Pinpoint the cell where the given text exists, returning its [X, Y] midpoint coordinate. 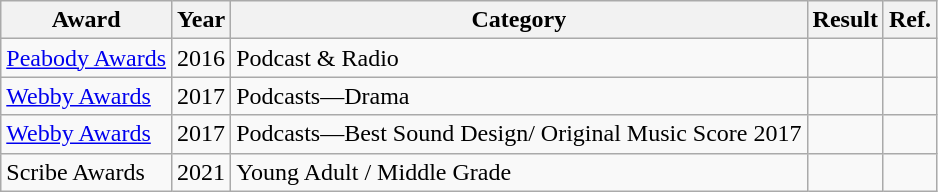
2021 [202, 172]
Young Adult / Middle Grade [519, 172]
Award [86, 20]
Year [202, 20]
Peabody Awards [86, 58]
Category [519, 20]
Scribe Awards [86, 172]
Result [845, 20]
Podcast & Radio [519, 58]
Podcasts—Best Sound Design/ Original Music Score 2017 [519, 134]
Ref. [910, 20]
Podcasts—Drama [519, 96]
2016 [202, 58]
